Capture the cell that displays the provided text and extract its [X, Y] central coordinate. 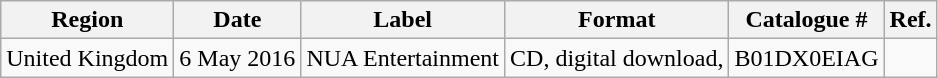
United Kingdom [88, 58]
Region [88, 20]
NUA Entertainment [403, 58]
CD, digital download, [617, 58]
B01DX0EIAG [806, 58]
Ref. [910, 20]
Catalogue # [806, 20]
Label [403, 20]
Date [238, 20]
6 May 2016 [238, 58]
Format [617, 20]
